Detect which cell encompasses the target text, then output its [x, y] center coordinate. 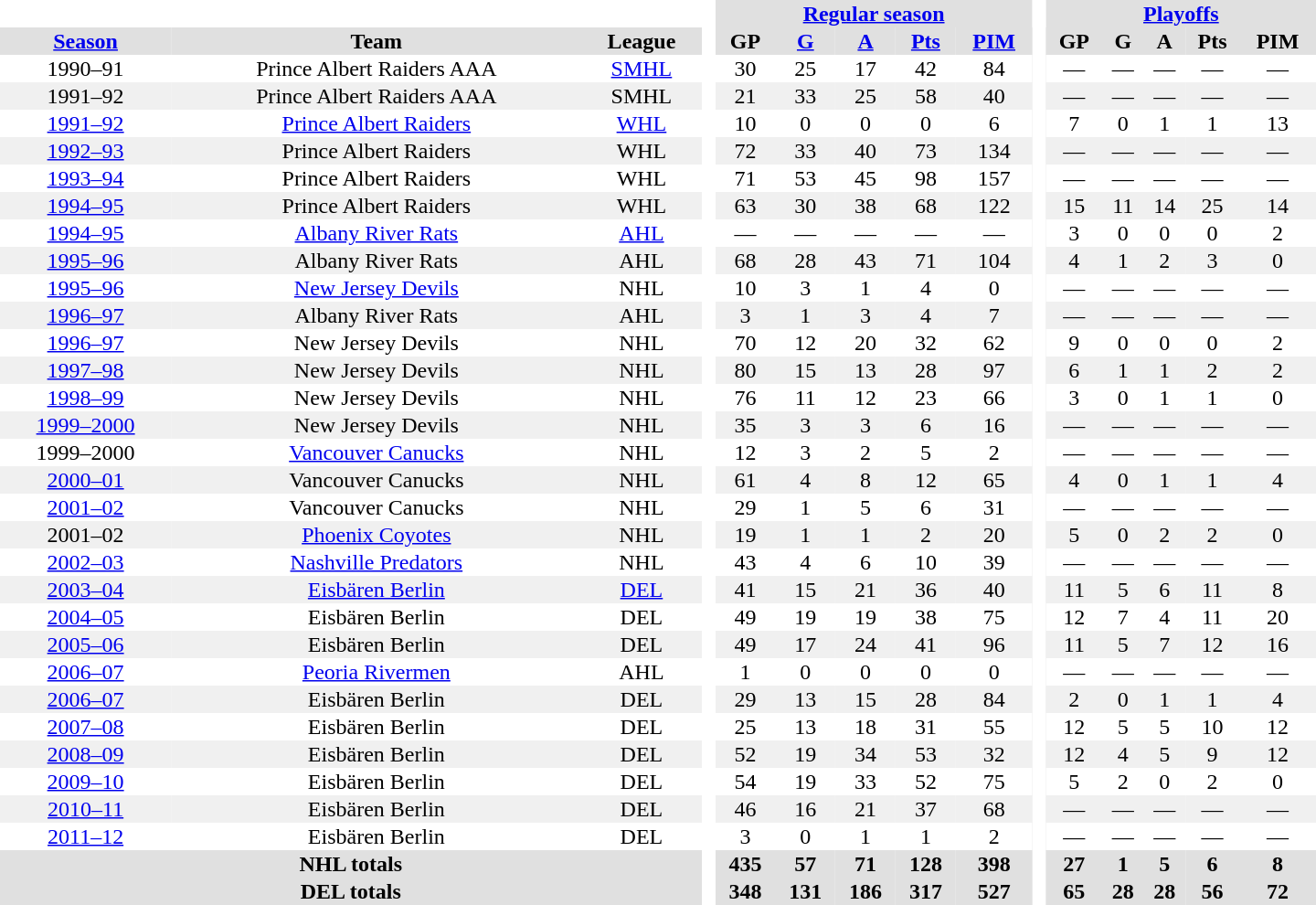
2004–05 [86, 617]
80 [746, 370]
398 [994, 864]
55 [994, 727]
Phoenix Coyotes [377, 535]
Peoria Rivermen [377, 672]
37 [926, 809]
96 [994, 644]
35 [746, 425]
2003–04 [86, 590]
76 [746, 398]
2011–12 [86, 836]
1997–98 [86, 370]
1992–93 [86, 151]
61 [746, 480]
Playoffs [1181, 14]
Regular season [874, 14]
Season [86, 41]
2002–03 [86, 562]
63 [746, 206]
122 [994, 206]
2007–08 [86, 727]
73 [926, 151]
97 [994, 370]
18 [865, 727]
62 [994, 343]
2010–11 [86, 809]
54 [746, 782]
24 [865, 644]
1998–99 [86, 398]
57 [805, 864]
27 [1075, 864]
2009–10 [86, 782]
131 [805, 891]
98 [926, 178]
128 [926, 864]
Team [377, 41]
NHL totals [351, 864]
186 [865, 891]
56 [1212, 891]
1990–91 [86, 69]
23 [926, 398]
2000–01 [86, 480]
70 [746, 343]
66 [994, 398]
DEL totals [351, 891]
39 [994, 562]
348 [746, 891]
46 [746, 809]
League [642, 41]
527 [994, 891]
435 [746, 864]
104 [994, 261]
2008–09 [86, 754]
2005–06 [86, 644]
317 [926, 891]
Nashville Predators [377, 562]
1993–94 [86, 178]
45 [865, 178]
42 [926, 69]
134 [994, 151]
157 [994, 178]
34 [865, 754]
36 [926, 590]
58 [926, 96]
